For the text-containing cell, return its midpoint in (X, Y) coordinate format. 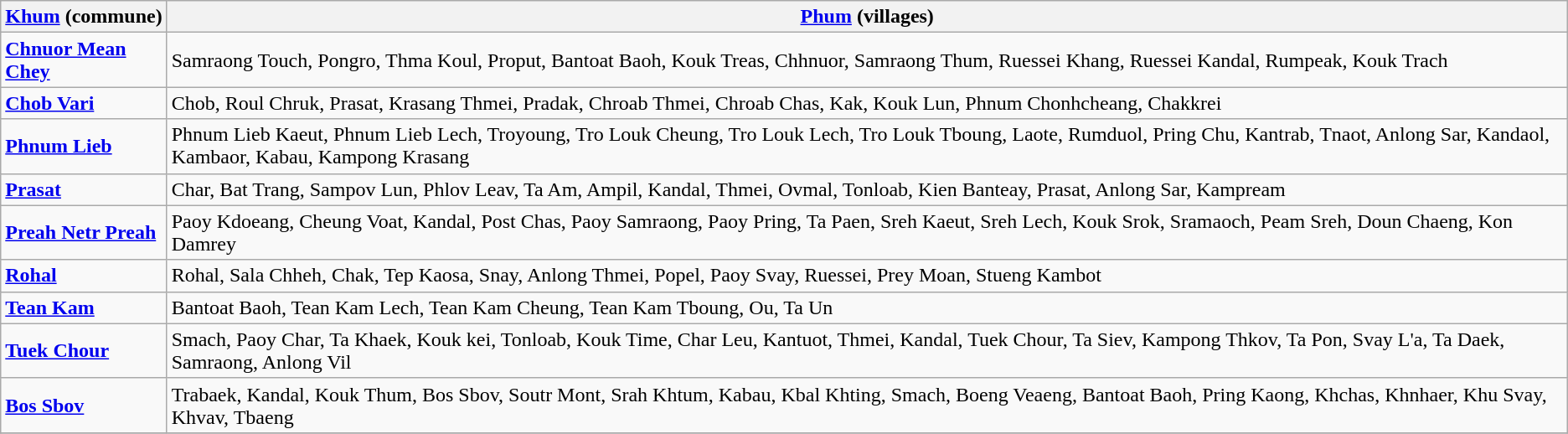
Char, Bat Trang, Sampov Lun, Phlov Leav, Ta Am, Ampil, Kandal, Thmei, Ovmal, Tonloab, Kien Banteay, Prasat, Anlong Sar, Kampream (867, 189)
Prasat (84, 189)
Chob, Roul Chruk, Prasat, Krasang Thmei, Pradak, Chroab Thmei, Chroab Chas, Kak, Kouk Lun, Phnum Chonhcheang, Chakkrei (867, 103)
Samraong Touch, Pongro, Thma Koul, Proput, Bantoat Baoh, Kouk Treas, Chhnuor, Samraong Thum, Ruessei Khang, Ruessei Kandal, Rumpeak, Kouk Trach (867, 60)
Phum (villages) (867, 17)
Chob Vari (84, 103)
Khum (commune) (84, 17)
Tuek Chour (84, 350)
Preah Netr Preah (84, 233)
Bos Sbov (84, 406)
Chnuor Mean Chey (84, 60)
Rohal (84, 276)
Tean Kam (84, 307)
Phnum Lieb (84, 146)
Bantoat Baoh, Tean Kam Lech, Tean Kam Cheung, Tean Kam Tboung, Ou, Ta Un (867, 307)
Rohal, Sala Chheh, Chak, Tep Kaosa, Snay, Anlong Thmei, Popel, Paoy Svay, Ruessei, Prey Moan, Stueng Kambot (867, 276)
